Return (x, y) of the center of cell containing provided text 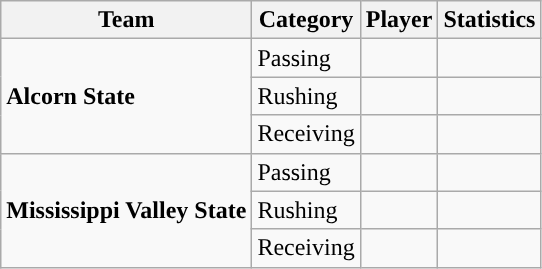
Mississippi Valley State (126, 210)
Statistics (490, 20)
Team (126, 20)
Alcorn State (126, 96)
Player (399, 20)
Category (306, 20)
